For the text-containing cell, return its midpoint in (x, y) coordinate format. 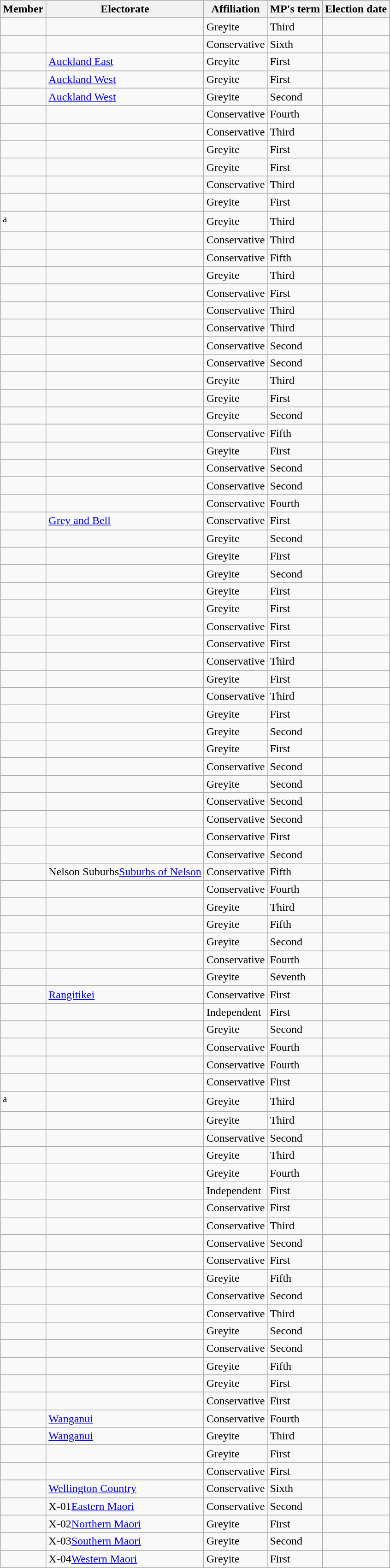
Member (23, 9)
X-01Eastern Maori (125, 1506)
Election date (356, 9)
Rangitikei (125, 995)
X-03Southern Maori (125, 1541)
Seventh (295, 977)
Nelson SuburbsSuburbs of Nelson (125, 872)
Electorate (125, 9)
Grey and Bell (125, 521)
Auckland East (125, 62)
Wellington Country (125, 1489)
X-02Northern Maori (125, 1524)
X-04Western Maori (125, 1559)
MP's term (295, 9)
Affiliation (236, 9)
